Find where the given text appears and provide that cell's center as (x, y) coordinate. 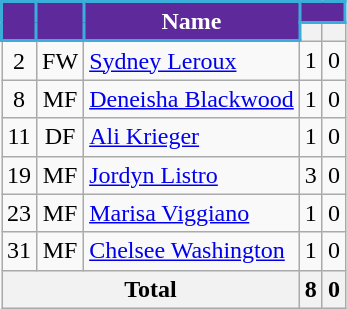
3 (310, 175)
Name (192, 22)
Deneisha Blackwood (192, 99)
Sydney Leroux (192, 60)
DF (60, 137)
Total (151, 289)
Marisa Viggiano (192, 213)
Jordyn Listro (192, 175)
2 (20, 60)
23 (20, 213)
19 (20, 175)
Chelsee Washington (192, 251)
11 (20, 137)
Ali Krieger (192, 137)
FW (60, 60)
31 (20, 251)
